Return the [x, y] coordinate for the center point of the cell that contains the specified text.  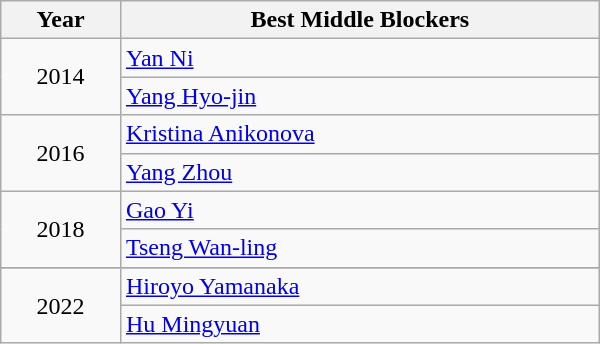
Hiroyo Yamanaka [360, 286]
Kristina Anikonova [360, 134]
2018 [61, 229]
Gao Yi [360, 210]
Yang Zhou [360, 172]
Best Middle Blockers [360, 20]
Hu Mingyuan [360, 324]
Yan Ni [360, 58]
Yang Hyo-jin [360, 96]
2014 [61, 77]
Tseng Wan-ling [360, 248]
2016 [61, 153]
Year [61, 20]
2022 [61, 305]
